Pinpoint the cell where the given text exists, returning its (x, y) midpoint coordinate. 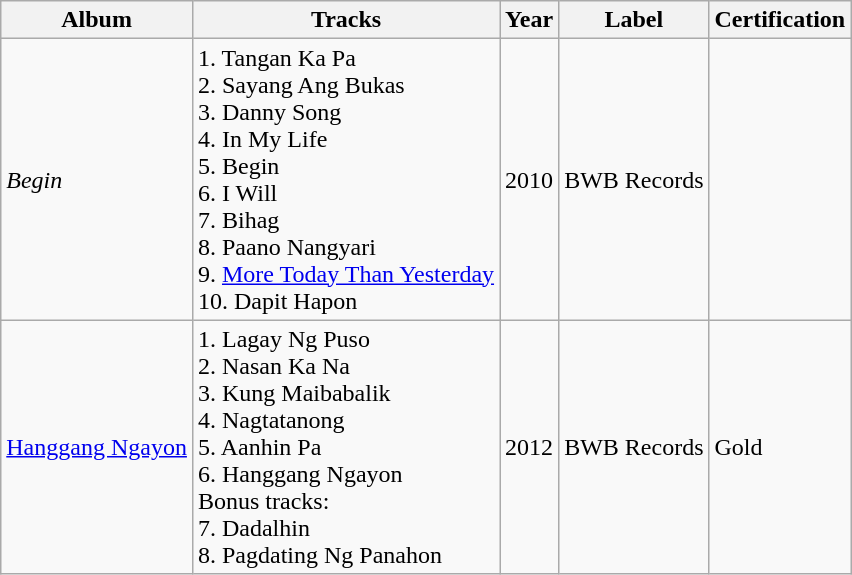
2012 (530, 447)
Year (530, 20)
Begin (97, 180)
Gold (780, 447)
1. Lagay Ng Puso2. Nasan Ka Na3. Kung Maibabalik4. Nagtatanong5. Aanhin Pa6. Hanggang NgayonBonus tracks:7. Dadalhin8. Pagdating Ng Panahon (346, 447)
1. Tangan Ka Pa2. Sayang Ang Bukas3. Danny Song4. In My Life5. Begin6. I Will7. Bihag8. Paano Nangyari9. More Today Than Yesterday10. Dapit Hapon (346, 180)
Tracks (346, 20)
Label (634, 20)
2010 (530, 180)
Certification (780, 20)
Hanggang Ngayon (97, 447)
Album (97, 20)
